From the cell containing the given text, extract its center point as (x, y) coordinate. 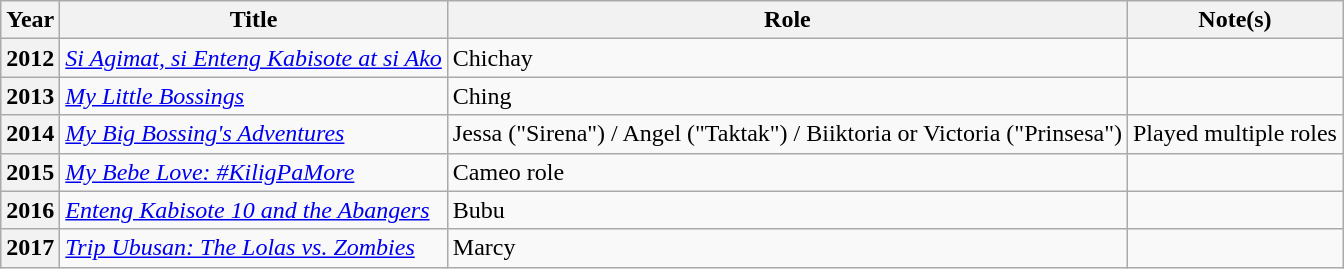
2015 (30, 172)
Note(s) (1234, 20)
2012 (30, 58)
Trip Ubusan: The Lolas vs. Zombies (254, 248)
Title (254, 20)
2014 (30, 134)
Cameo role (787, 172)
Jessa ("Sirena") / Angel ("Taktak") / Biiktoria or Victoria ("Prinsesa") (787, 134)
Played multiple roles (1234, 134)
2017 (30, 248)
Si Agimat, si Enteng Kabisote at si Ako (254, 58)
Ching (787, 96)
My Little Bossings (254, 96)
Marcy (787, 248)
2013 (30, 96)
My Bebe Love: #KiligPaMore (254, 172)
Chichay (787, 58)
My Big Bossing's Adventures (254, 134)
Enteng Kabisote 10 and the Abangers (254, 210)
2016 (30, 210)
Year (30, 20)
Role (787, 20)
Bubu (787, 210)
